Find where the given text appears and provide that cell's center as [x, y] coordinate. 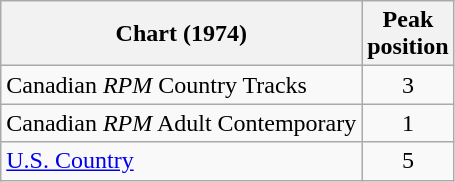
Canadian RPM Country Tracks [182, 85]
Peakposition [408, 34]
5 [408, 161]
U.S. Country [182, 161]
Chart (1974) [182, 34]
3 [408, 85]
Canadian RPM Adult Contemporary [182, 123]
1 [408, 123]
